Return the (X, Y) coordinate for the center point of the cell that contains the specified text.  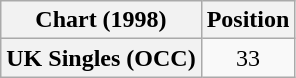
Chart (1998) (101, 20)
33 (248, 58)
Position (248, 20)
UK Singles (OCC) (101, 58)
